Scan for the cell matching the given text and deliver its (X, Y) coordinate at center. 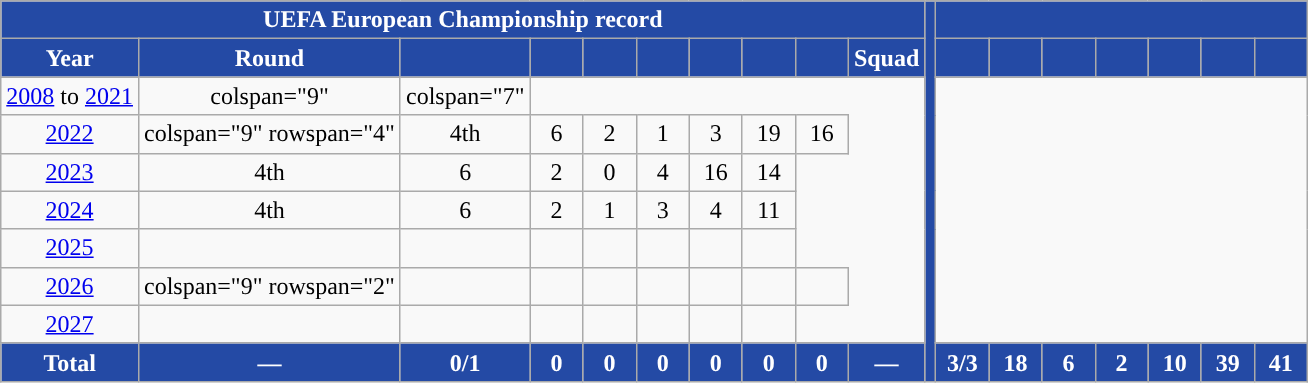
colspan="9" (269, 96)
18 (1016, 362)
2022 (70, 134)
41 (1280, 362)
14 (768, 172)
Total (70, 362)
2008 to 2021 (70, 96)
Year (70, 58)
Squad (886, 58)
UEFA European Championship record (463, 20)
11 (768, 210)
19 (768, 134)
0/1 (465, 362)
2027 (70, 324)
Round (269, 58)
10 (1174, 362)
2023 (70, 172)
colspan="9" rowspan="2" (269, 286)
39 (1228, 362)
colspan="9" rowspan="4" (269, 134)
colspan="7" (465, 96)
3/3 (962, 362)
2024 (70, 210)
2026 (70, 286)
2025 (70, 248)
